Extract the [x, y] coordinate from the center of the cell holding the provided text.  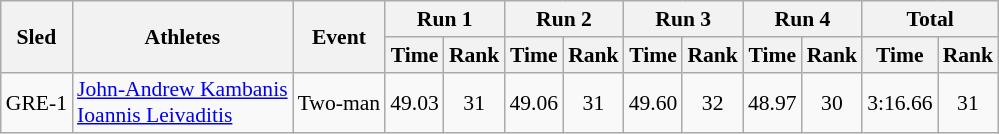
Two-man [340, 102]
32 [712, 102]
48.97 [772, 102]
John-Andrew KambanisIoannis Leivaditis [182, 102]
GRE-1 [36, 102]
Run 3 [684, 19]
49.03 [414, 102]
Run 4 [802, 19]
Run 2 [564, 19]
49.60 [654, 102]
Athletes [182, 36]
Event [340, 36]
Sled [36, 36]
Total [930, 19]
Run 1 [444, 19]
30 [832, 102]
49.06 [534, 102]
3:16.66 [900, 102]
